From the cell containing the given text, extract its center point as [X, Y] coordinate. 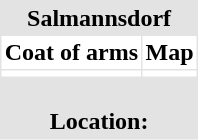
Salmannsdorf [100, 18]
Map [169, 52]
Coat of arms [72, 52]
Location: [100, 108]
